From the cell containing the given text, extract its center point as (x, y) coordinate. 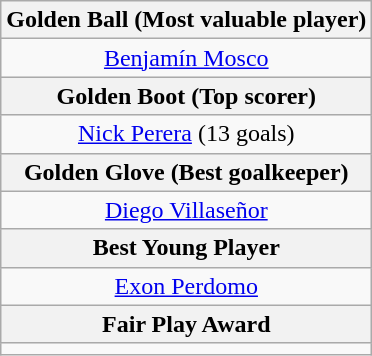
Golden Ball (Most valuable player) (186, 20)
Golden Glove (Best goalkeeper) (186, 172)
Diego Villaseñor (186, 210)
Golden Boot (Top scorer) (186, 96)
Best Young Player (186, 248)
Benjamín Mosco (186, 58)
Exon Perdomo (186, 286)
Nick Perera (13 goals) (186, 134)
Fair Play Award (186, 324)
